Search for the cell housing the specified text and yield its (X, Y) center coordinate. 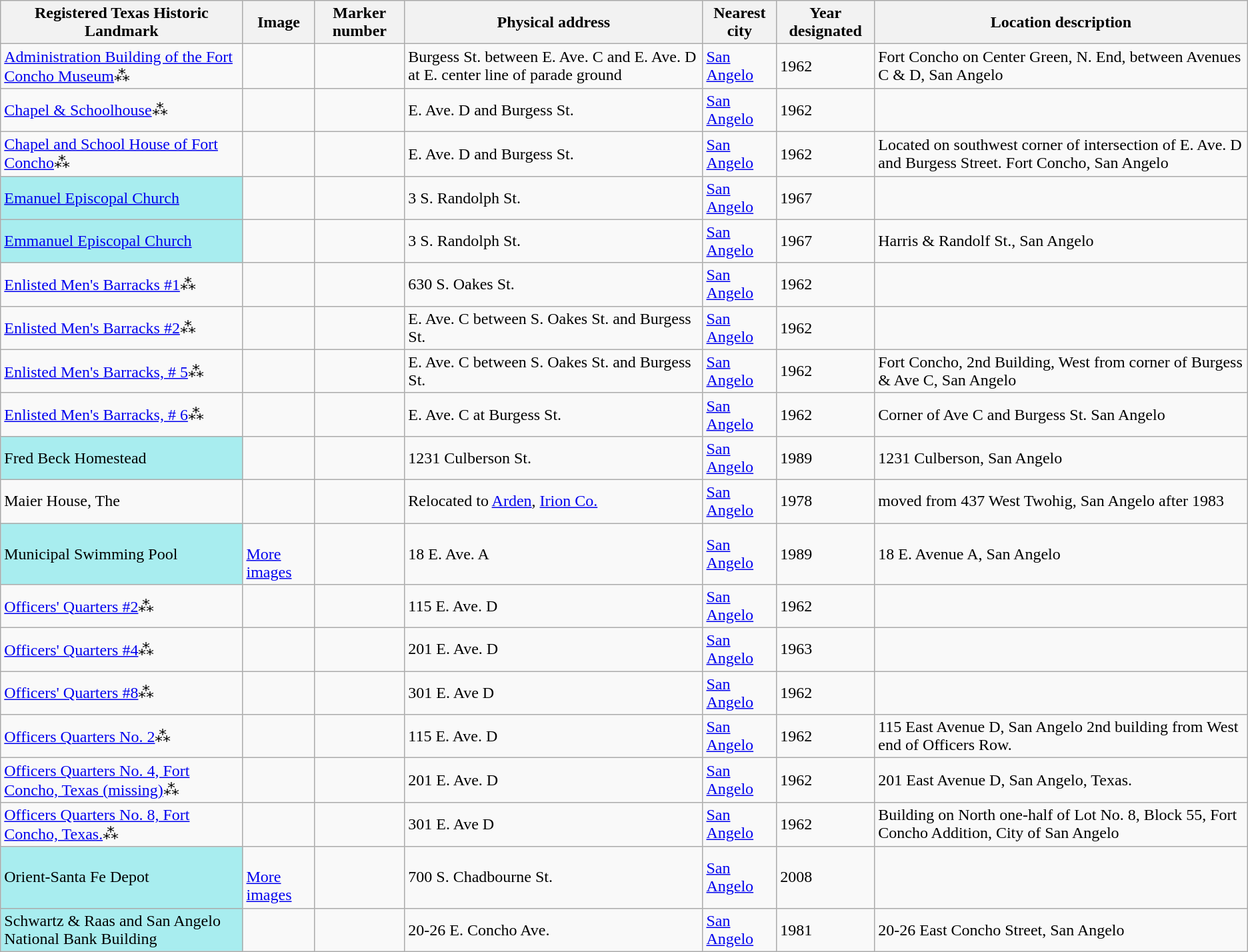
E. Ave. C at Burgess St. (553, 415)
Chapel and School House of Fort Concho⁂ (121, 153)
20-26 E. Concho Ave. (553, 929)
201 East Avenue D, San Angelo, Texas. (1061, 780)
Fort Concho, 2nd Building, West from corner of Burgess & Ave C, San Angelo (1061, 371)
Maier House, The (121, 501)
Enlisted Men's Barracks, # 5⁂ (121, 371)
1978 (825, 501)
Orient-Santa Fe Depot (121, 877)
Officers' Quarters #8⁂ (121, 693)
Officers' Quarters #4⁂ (121, 649)
Schwartz & Raas and San Angelo National Bank Building (121, 929)
Officers Quarters No. 2⁂ (121, 736)
Burgess St. between E. Ave. C and E. Ave. D at E. center line of parade ground (553, 67)
Marker number (360, 23)
18 E. Ave. A (553, 553)
Fred Beck Homestead (121, 457)
Physical address (553, 23)
2008 (825, 877)
Enlisted Men's Barracks #1⁂ (121, 284)
115 East Avenue D, San Angelo 2nd building from West end of Officers Row. (1061, 736)
Located on southwest corner of intersection of E. Ave. D and Burgess Street. Fort Concho, San Angelo (1061, 153)
Image (279, 23)
Enlisted Men's Barracks #2⁂ (121, 328)
Year designated (825, 23)
1231 Culberson, San Angelo (1061, 457)
Registered Texas Historic Landmark (121, 23)
Building on North one-half of Lot No. 8, Block 55, Fort Concho Addition, City of San Angelo (1061, 824)
700 S. Chadbourne St. (553, 877)
Chapel & Schoolhouse⁂ (121, 109)
630 S. Oakes St. (553, 284)
Officers Quarters No. 8, Fort Concho, Texas.⁂ (121, 824)
moved from 437 West Twohig, San Angelo after 1983 (1061, 501)
Nearest city (740, 23)
1231 Culberson St. (553, 457)
Emanuel Episcopal Church (121, 197)
Relocated to Arden, Irion Co. (553, 501)
Fort Concho on Center Green, N. End, between Avenues C & D, San Angelo (1061, 67)
Corner of Ave C and Burgess St. San Angelo (1061, 415)
Emmanuel Episcopal Church (121, 241)
Officers' Quarters #2⁂ (121, 607)
20-26 East Concho Street, San Angelo (1061, 929)
Administration Building of the Fort Concho Museum⁂ (121, 67)
Harris & Randolf St., San Angelo (1061, 241)
1963 (825, 649)
Municipal Swimming Pool (121, 553)
1981 (825, 929)
Enlisted Men's Barracks, # 6⁂ (121, 415)
Location description (1061, 23)
18 E. Avenue A, San Angelo (1061, 553)
Officers Quarters No. 4, Fort Concho, Texas (missing)⁂ (121, 780)
